Return the (X, Y) coordinate for the center point of the cell that contains the specified text.  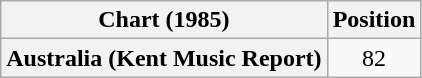
82 (374, 58)
Australia (Kent Music Report) (164, 58)
Position (374, 20)
Chart (1985) (164, 20)
